Return the (X, Y) coordinate for the center point of the cell that contains the specified text.  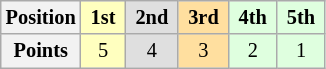
1 (301, 51)
5th (301, 17)
Position (41, 17)
Points (41, 51)
5 (104, 51)
3 (203, 51)
4 (152, 51)
2nd (152, 17)
2 (253, 51)
4th (253, 17)
3rd (203, 17)
1st (104, 17)
